Provide the [x, y] coordinate of the cell's center where the given text is located.  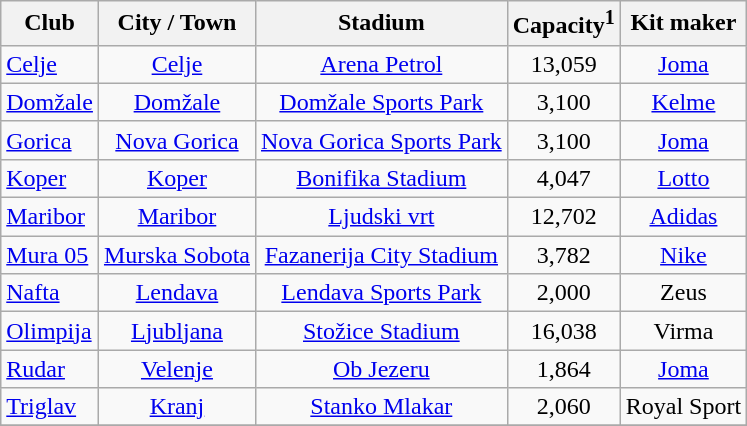
Olimpija [50, 331]
City / Town [176, 24]
Triglav [50, 407]
12,702 [564, 217]
Capacity1 [564, 24]
Mura 05 [50, 255]
Kit maker [683, 24]
2,000 [564, 293]
Rudar [50, 369]
Velenje [176, 369]
Nova Gorica Sports Park [381, 140]
Stadium [381, 24]
Adidas [683, 217]
13,059 [564, 64]
3,782 [564, 255]
Kranj [176, 407]
16,038 [564, 331]
2,060 [564, 407]
Stožice Stadium [381, 331]
Ljudski vrt [381, 217]
Domžale Sports Park [381, 102]
Virma [683, 331]
Nafta [50, 293]
Ob Jezeru [381, 369]
Murska Sobota [176, 255]
Fazanerija City Stadium [381, 255]
Bonifika Stadium [381, 178]
Kelme [683, 102]
4,047 [564, 178]
Zeus [683, 293]
Gorica [50, 140]
Stanko Mlakar [381, 407]
Nike [683, 255]
Royal Sport [683, 407]
Nova Gorica [176, 140]
Ljubljana [176, 331]
Lendava Sports Park [381, 293]
Arena Petrol [381, 64]
Club [50, 24]
Lotto [683, 178]
Lendava [176, 293]
1,864 [564, 369]
